Extract the (X, Y) coordinate from the center of the cell holding the provided text.  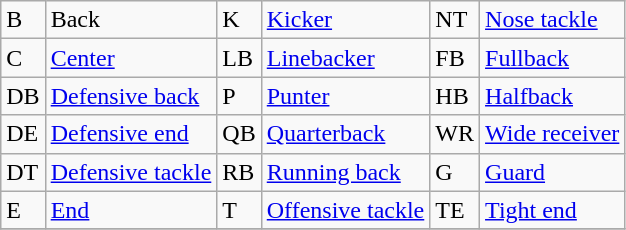
Running back (346, 172)
Punter (346, 96)
TE (455, 210)
Tight end (552, 210)
Kicker (346, 20)
DT (23, 172)
Guard (552, 172)
Linebacker (346, 58)
Halfback (552, 96)
End (131, 210)
WR (455, 134)
Fullback (552, 58)
K (239, 20)
B (23, 20)
QB (239, 134)
Center (131, 58)
NT (455, 20)
C (23, 58)
DE (23, 134)
Nose tackle (552, 20)
Back (131, 20)
T (239, 210)
Wide receiver (552, 134)
RB (239, 172)
LB (239, 58)
Defensive end (131, 134)
P (239, 96)
FB (455, 58)
Quarterback (346, 134)
Defensive back (131, 96)
HB (455, 96)
DB (23, 96)
E (23, 210)
Defensive tackle (131, 172)
Offensive tackle (346, 210)
G (455, 172)
